Search for the cell housing the specified text and yield its [X, Y] center coordinate. 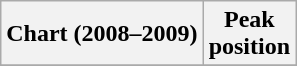
Peakposition [249, 34]
Chart (2008–2009) [102, 34]
